Return (x, y) of the center of cell containing provided text 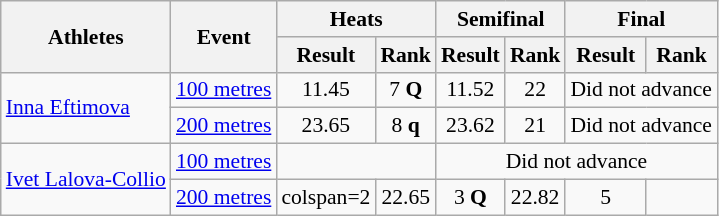
5 (606, 197)
21 (536, 126)
Semifinal (500, 19)
23.62 (470, 126)
Ivet Lalova-Collio (86, 180)
colspan=2 (326, 197)
22 (536, 90)
23.65 (326, 126)
22.65 (406, 197)
7 Q (406, 90)
Inna Eftimova (86, 108)
Event (224, 36)
11.52 (470, 90)
3 Q (470, 197)
Final (641, 19)
11.45 (326, 90)
Athletes (86, 36)
22.82 (536, 197)
Heats (356, 19)
8 q (406, 126)
